Pinpoint the cell where the given text exists, returning its (x, y) midpoint coordinate. 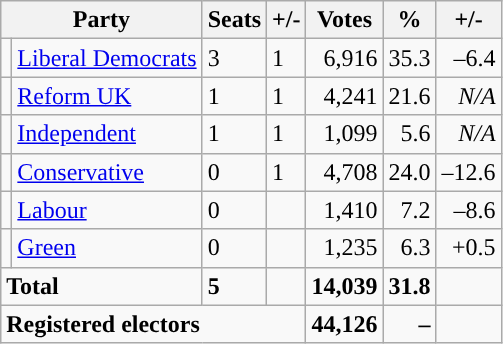
1,235 (344, 248)
–6.4 (468, 58)
+0.5 (468, 248)
1,410 (344, 210)
Registered electors (154, 324)
Party (102, 20)
1,099 (344, 134)
5 (234, 286)
31.8 (410, 286)
14,039 (344, 286)
Reform UK (107, 96)
Liberal Democrats (107, 58)
4,241 (344, 96)
35.3 (410, 58)
3 (234, 58)
Conservative (107, 172)
Total (102, 286)
4,708 (344, 172)
Votes (344, 20)
6.3 (410, 248)
–8.6 (468, 210)
Seats (234, 20)
% (410, 20)
–12.6 (468, 172)
21.6 (410, 96)
7.2 (410, 210)
5.6 (410, 134)
– (410, 324)
24.0 (410, 172)
44,126 (344, 324)
6,916 (344, 58)
Labour (107, 210)
Independent (107, 134)
Green (107, 248)
